Pinpoint the cell where the given text exists, returning its [X, Y] midpoint coordinate. 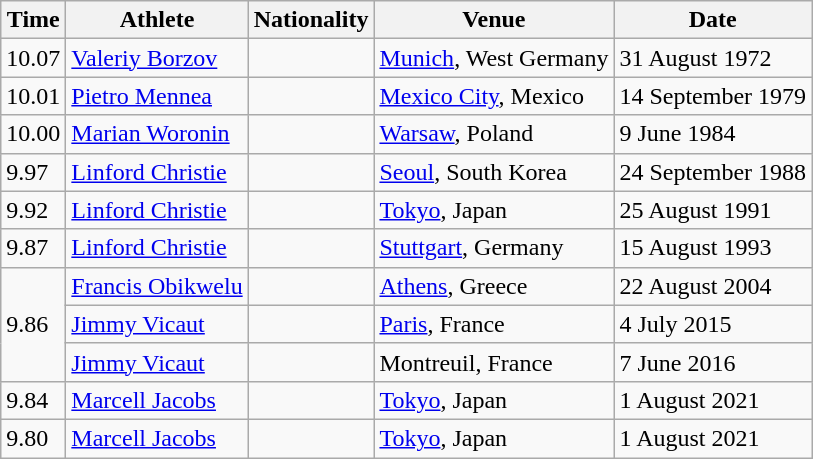
9.97 [34, 172]
Time [34, 20]
Nationality [311, 20]
Date [713, 20]
Valeriy Borzov [157, 58]
14 September 1979 [713, 96]
Mexico City, Mexico [494, 96]
7 June 2016 [713, 362]
Munich, West Germany [494, 58]
9.80 [34, 438]
Marian Woronin [157, 134]
Seoul, South Korea [494, 172]
10.01 [34, 96]
15 August 1993 [713, 248]
Stuttgart, Germany [494, 248]
Francis Obikwelu [157, 286]
4 July 2015 [713, 324]
10.00 [34, 134]
10.07 [34, 58]
9.87 [34, 248]
Athens, Greece [494, 286]
Paris, France [494, 324]
Pietro Mennea [157, 96]
31 August 1972 [713, 58]
Venue [494, 20]
9.86 [34, 324]
9.84 [34, 400]
Athlete [157, 20]
24 September 1988 [713, 172]
Montreuil, France [494, 362]
9.92 [34, 210]
22 August 2004 [713, 286]
9 June 1984 [713, 134]
25 August 1991 [713, 210]
Warsaw, Poland [494, 134]
